For the text-containing cell, return its midpoint in [X, Y] coordinate format. 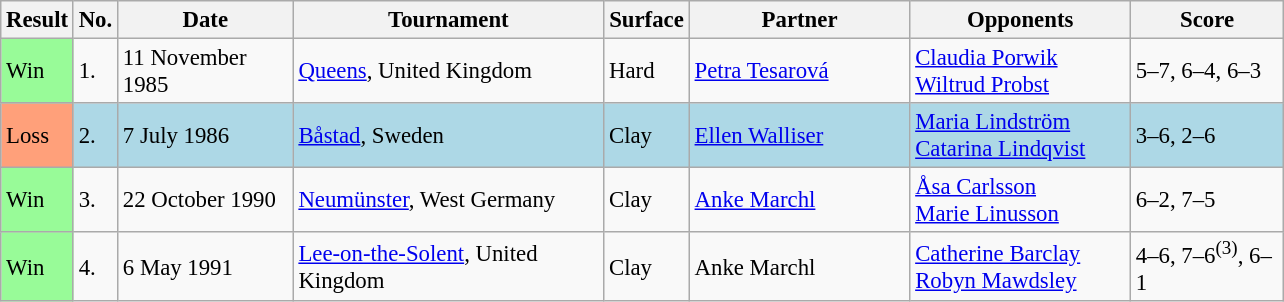
6 May 1991 [205, 266]
Åsa Carlsson Marie Linusson [1020, 200]
Petra Tesarová [800, 72]
Result [38, 20]
Båstad, Sweden [448, 136]
Maria Lindström Catarina Lindqvist [1020, 136]
Score [1206, 20]
1. [95, 72]
7 July 1986 [205, 136]
Claudia Porwik Wiltrud Probst [1020, 72]
6–2, 7–5 [1206, 200]
Ellen Walliser [800, 136]
4–6, 7–6(3), 6–1 [1206, 266]
11 November 1985 [205, 72]
Surface [647, 20]
Tournament [448, 20]
Hard [647, 72]
Partner [800, 20]
3–6, 2–6 [1206, 136]
3. [95, 200]
22 October 1990 [205, 200]
4. [95, 266]
2. [95, 136]
Neumünster, West Germany [448, 200]
Catherine Barclay Robyn Mawdsley [1020, 266]
Queens, United Kingdom [448, 72]
Loss [38, 136]
Lee-on-the-Solent, United Kingdom [448, 266]
No. [95, 20]
5–7, 6–4, 6–3 [1206, 72]
Opponents [1020, 20]
Date [205, 20]
